Find where the given text appears and provide that cell's center as (x, y) coordinate. 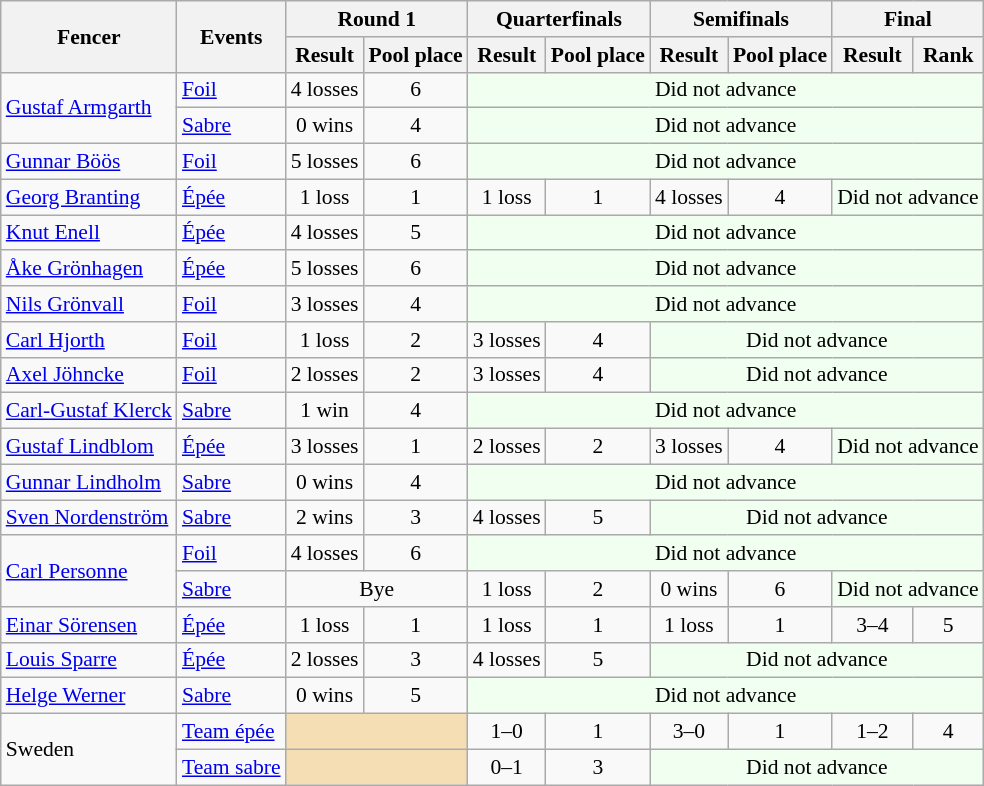
Carl Personne (89, 572)
1–2 (872, 732)
Carl-Gustaf Klerck (89, 411)
Gustaf Armgarth (89, 108)
Gunnar Böös (89, 162)
Gustaf Lindblom (89, 447)
Sweden (89, 750)
3–0 (689, 732)
Quarterfinals (559, 19)
Louis Sparre (89, 660)
Åke Grönhagen (89, 269)
Axel Jöhncke (89, 375)
Round 1 (377, 19)
Bye (377, 589)
Knut Enell (89, 233)
Einar Sörensen (89, 625)
Team sabre (232, 767)
Helge Werner (89, 696)
1–0 (507, 732)
Sven Nordenström (89, 518)
2 wins (325, 518)
Georg Branting (89, 197)
Events (232, 36)
Gunnar Lindholm (89, 482)
Team épée (232, 732)
Rank (948, 55)
Final (908, 19)
3–4 (872, 625)
1 win (325, 411)
0–1 (507, 767)
Fencer (89, 36)
Nils Grönvall (89, 304)
Semifinals (741, 19)
Carl Hjorth (89, 340)
